Capture the cell that displays the provided text and extract its (X, Y) central coordinate. 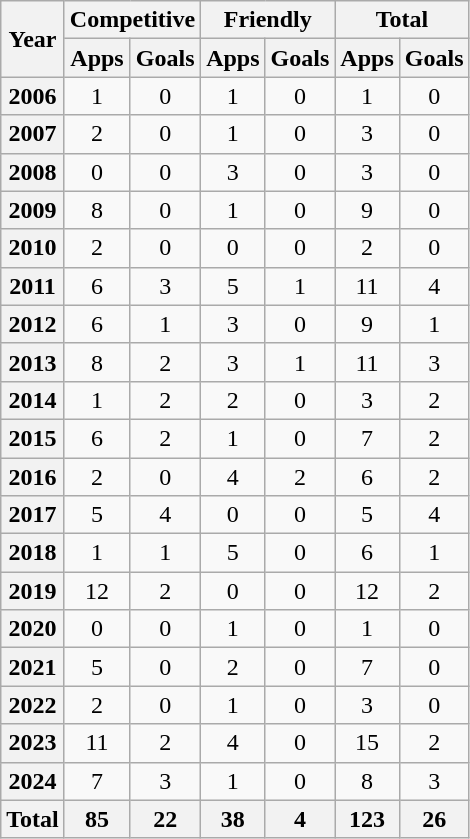
2018 (33, 553)
2024 (33, 781)
85 (96, 819)
Friendly (268, 20)
2017 (33, 515)
15 (367, 743)
2015 (33, 438)
2019 (33, 591)
2006 (33, 96)
2023 (33, 743)
Competitive (132, 20)
2016 (33, 477)
Year (33, 39)
2009 (33, 210)
2022 (33, 705)
2021 (33, 667)
2011 (33, 286)
2014 (33, 400)
2013 (33, 362)
2010 (33, 248)
26 (434, 819)
2008 (33, 172)
2007 (33, 134)
22 (166, 819)
38 (233, 819)
2020 (33, 629)
123 (367, 819)
2012 (33, 324)
